Provide the [X, Y] coordinate of the cell's center where the given text is located.  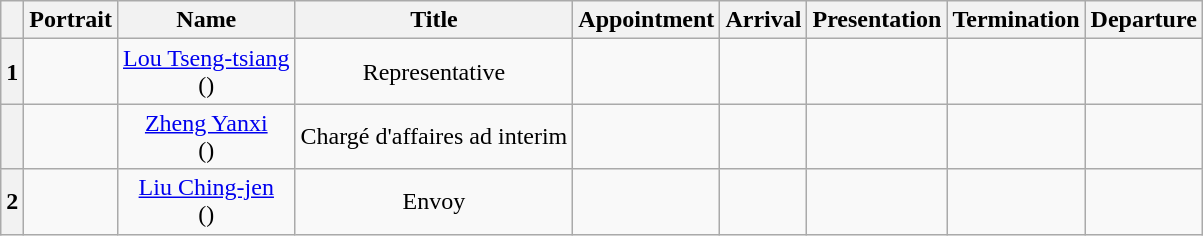
1 [12, 72]
2 [12, 202]
Lou Tseng-tsiang() [206, 72]
Chargé d'affaires ad interim [434, 136]
Name [206, 20]
Termination [1016, 20]
Departure [1144, 20]
Title [434, 20]
Presentation [877, 20]
Representative [434, 72]
Envoy [434, 202]
Portrait [71, 20]
Arrival [764, 20]
Zheng Yanxi() [206, 136]
Liu Ching-jen() [206, 202]
Appointment [646, 20]
